Provide the [X, Y] coordinate of the cell's center where the given text is located.  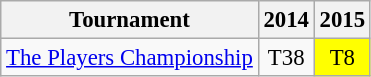
T8 [342, 58]
Tournament [130, 20]
2015 [342, 20]
2014 [286, 20]
T38 [286, 58]
The Players Championship [130, 58]
